Search for the cell housing the specified text and yield its [X, Y] center coordinate. 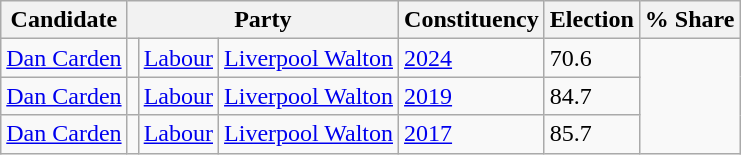
2024 [472, 58]
Candidate [64, 20]
70.6 [592, 58]
84.7 [592, 96]
% Share [690, 20]
2017 [472, 134]
Party [262, 20]
Election [592, 20]
Constituency [472, 20]
2019 [472, 96]
85.7 [592, 134]
